Provide the [X, Y] coordinate of the cell's center where the given text is located.  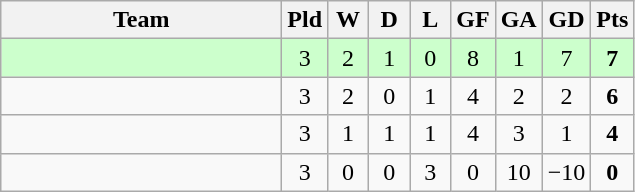
10 [518, 172]
GD [566, 20]
GF [473, 20]
8 [473, 58]
L [430, 20]
W [348, 20]
Pts [612, 20]
Team [142, 20]
D [390, 20]
6 [612, 96]
−10 [566, 172]
Pld [305, 20]
GA [518, 20]
